For the text-containing cell, return its midpoint in [X, Y] coordinate format. 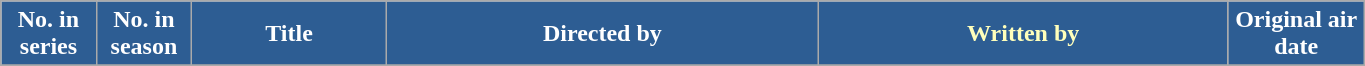
Written by [1023, 34]
Directed by [602, 34]
No. inseries [48, 34]
No. inseason [144, 34]
Title [290, 34]
Original air date [1296, 34]
